Return [x, y] of the center of cell containing provided text 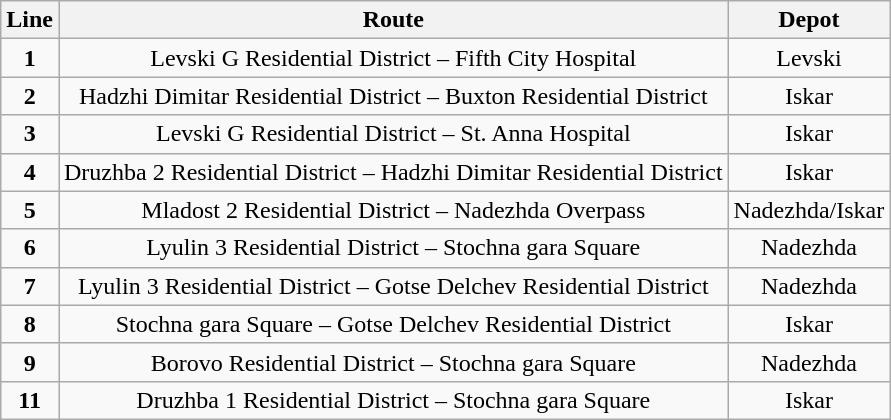
Levski [809, 58]
Nadezhda/Iskar [809, 210]
Depot [809, 20]
Route [393, 20]
Lyulin 3 Residential District – Stochna gara Square [393, 248]
3 [30, 134]
Druzhba 2 Residential District – Hadzhi Dimitar Residential District [393, 172]
1 [30, 58]
Mladost 2 Residential District – Nadezhda Overpass [393, 210]
2 [30, 96]
5 [30, 210]
6 [30, 248]
Levski G Residential District – Fifth City Hospital [393, 58]
Lyulin 3 Residential District – Gotse Delchev Residential District [393, 286]
Line [30, 20]
Hadzhi Dimitar Residential District – Buxton Residential District [393, 96]
7 [30, 286]
Druzhba 1 Residential District – Stochna gara Square [393, 400]
8 [30, 324]
9 [30, 362]
Levski G Residential District – St. Anna Hospital [393, 134]
Stochna gara Square – Gotse Delchev Residential District [393, 324]
Borovo Residential District – Stochna gara Square [393, 362]
11 [30, 400]
4 [30, 172]
